Return (x, y) of the center of cell containing provided text 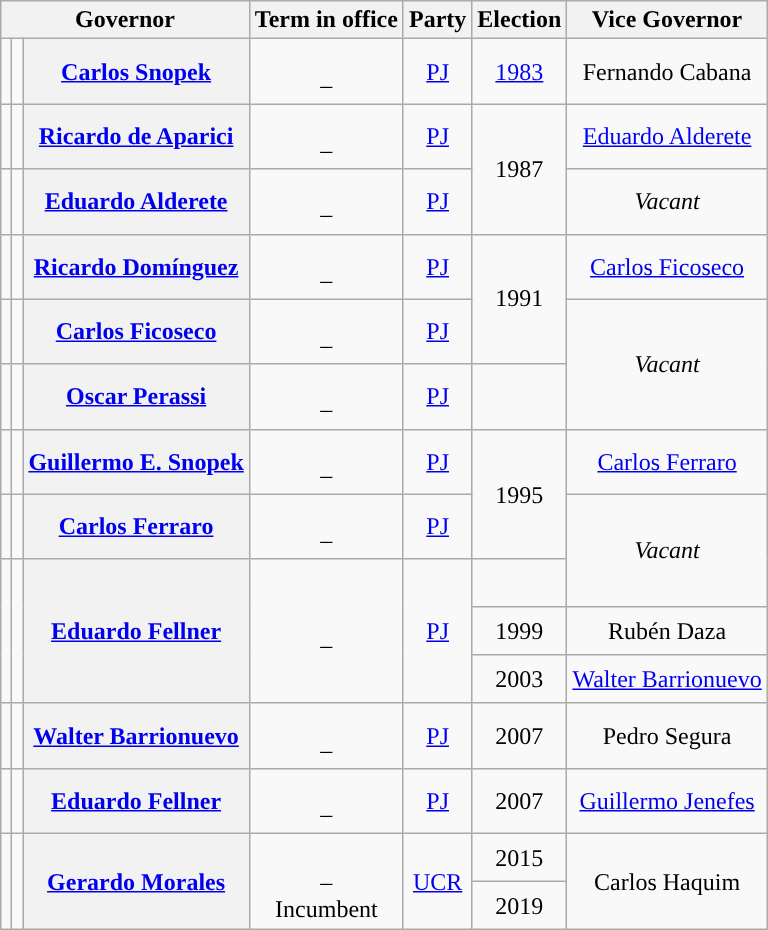
Pedro Segura (667, 736)
2003 (520, 679)
Fernando Cabana (667, 72)
1999 (520, 631)
2019 (520, 905)
Guillermo E. Snopek (136, 462)
Term in office (326, 20)
Ricardo de Aparici (136, 136)
Governor (126, 20)
Party (437, 20)
–Incumbent (326, 881)
Vice Governor (667, 20)
Election (520, 20)
Oscar Perassi (136, 396)
1995 (520, 494)
2015 (520, 857)
Gerardo Morales (136, 881)
Carlos Snopek (136, 72)
Ricardo Domínguez (136, 266)
Carlos Haquim (667, 881)
1983 (520, 72)
1987 (520, 169)
UCR (437, 881)
Rubén Daza (667, 631)
Guillermo Jenefes (667, 800)
1991 (520, 299)
